From the cell containing the given text, extract its center point as (X, Y) coordinate. 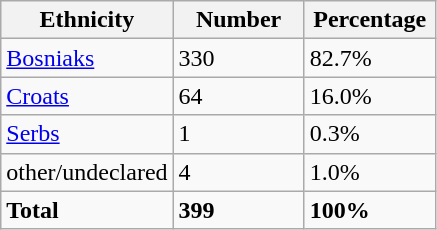
100% (370, 210)
16.0% (370, 96)
0.3% (370, 134)
Croats (87, 96)
Ethnicity (87, 20)
Percentage (370, 20)
399 (238, 210)
1.0% (370, 172)
Total (87, 210)
Serbs (87, 134)
4 (238, 172)
other/undeclared (87, 172)
1 (238, 134)
Number (238, 20)
330 (238, 58)
82.7% (370, 58)
Bosniaks (87, 58)
64 (238, 96)
